Identify which cell holds the provided text, then report its (X, Y) central coordinate. 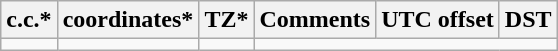
UTC offset (438, 20)
TZ* (226, 20)
coordinates* (128, 20)
DST (528, 20)
Comments (315, 20)
c.c.* (29, 20)
